Locate the cell with the specified text and output its [X, Y] center coordinate. 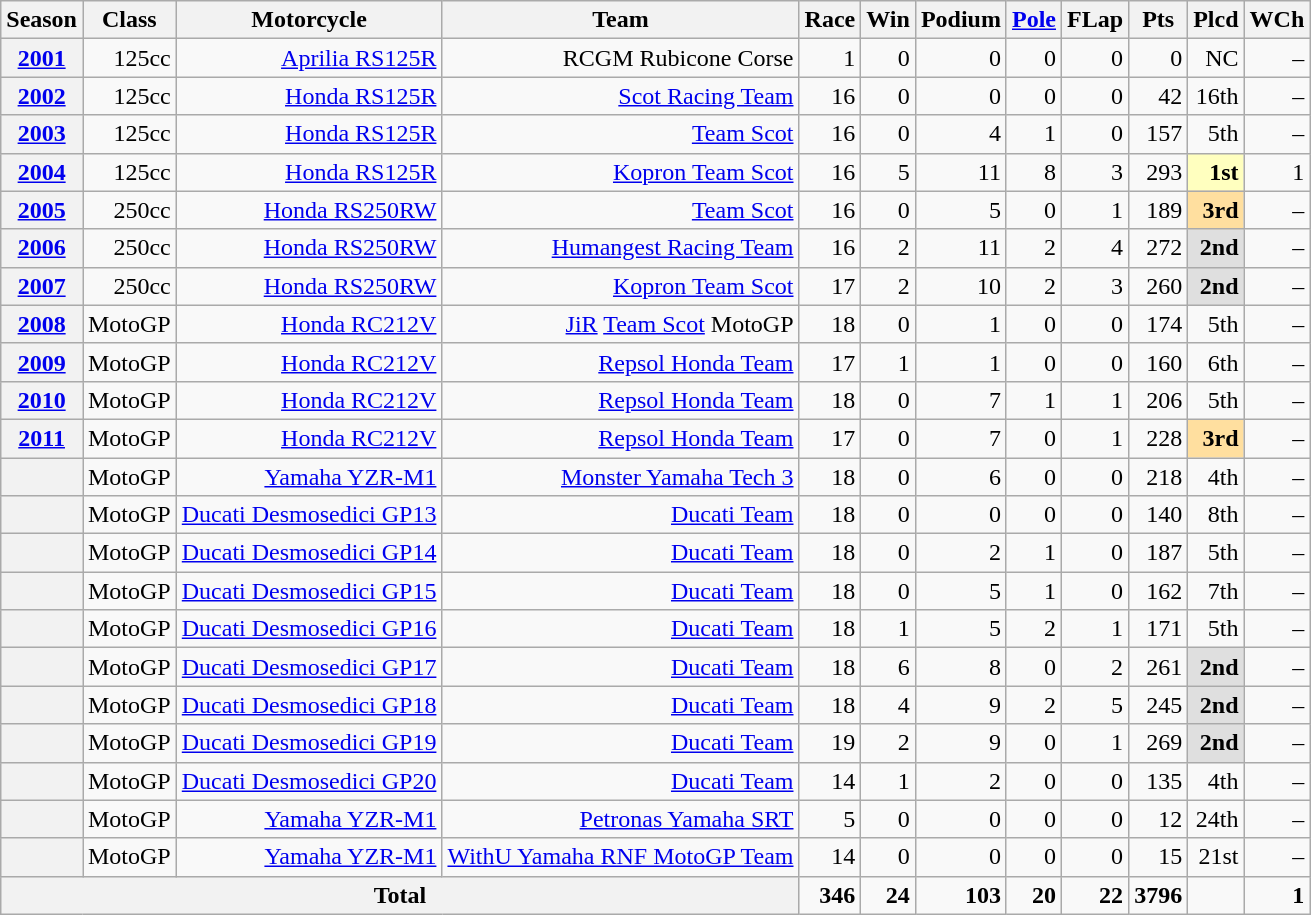
218 [1158, 477]
269 [1158, 743]
1st [1216, 172]
140 [1158, 515]
WithU Yamaha RNF MotoGP Team [620, 857]
Scot Racing Team [620, 96]
Podium [960, 20]
260 [1158, 286]
2007 [42, 286]
15 [1158, 857]
24th [1216, 819]
FLap [1096, 20]
Humangest Racing Team [620, 248]
346 [830, 895]
293 [1158, 172]
2010 [42, 400]
Ducati Desmosedici GP18 [309, 705]
2011 [42, 438]
245 [1158, 705]
174 [1158, 324]
Pole [1034, 20]
7th [1216, 591]
Motorcycle [309, 20]
24 [888, 895]
RCGM Rubicone Corse [620, 58]
135 [1158, 781]
160 [1158, 362]
228 [1158, 438]
2009 [42, 362]
162 [1158, 591]
Petronas Yamaha SRT [620, 819]
NC [1216, 58]
187 [1158, 553]
42 [1158, 96]
JiR Team Scot MotoGP [620, 324]
2006 [42, 248]
2004 [42, 172]
2002 [42, 96]
Ducati Desmosedici GP20 [309, 781]
22 [1096, 895]
Season [42, 20]
189 [1158, 210]
21st [1216, 857]
2001 [42, 58]
171 [1158, 629]
Monster Yamaha Tech 3 [620, 477]
Win [888, 20]
Ducati Desmosedici GP14 [309, 553]
2008 [42, 324]
16th [1216, 96]
2005 [42, 210]
19 [830, 743]
206 [1158, 400]
Ducati Desmosedici GP13 [309, 515]
20 [1034, 895]
Race [830, 20]
2003 [42, 134]
10 [960, 286]
Ducati Desmosedici GP17 [309, 667]
8th [1216, 515]
6th [1216, 362]
Class [129, 20]
WCh [1277, 20]
Pts [1158, 20]
Team [620, 20]
Ducati Desmosedici GP19 [309, 743]
Plcd [1216, 20]
12 [1158, 819]
Ducati Desmosedici GP16 [309, 629]
103 [960, 895]
3796 [1158, 895]
Ducati Desmosedici GP15 [309, 591]
Aprilia RS125R [309, 58]
157 [1158, 134]
272 [1158, 248]
Total [400, 895]
261 [1158, 667]
